Return [x, y] of the center of cell containing provided text 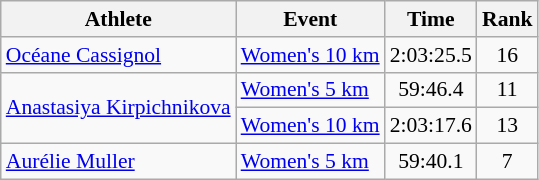
2:03:17.6 [431, 126]
59:46.4 [431, 90]
7 [508, 162]
Time [431, 19]
Océane Cassignol [118, 55]
11 [508, 90]
Rank [508, 19]
59:40.1 [431, 162]
2:03:25.5 [431, 55]
13 [508, 126]
Anastasiya Kirpichnikova [118, 108]
16 [508, 55]
Aurélie Muller [118, 162]
Athlete [118, 19]
Event [310, 19]
